Extract the (x, y) coordinate from the center of the cell holding the provided text.  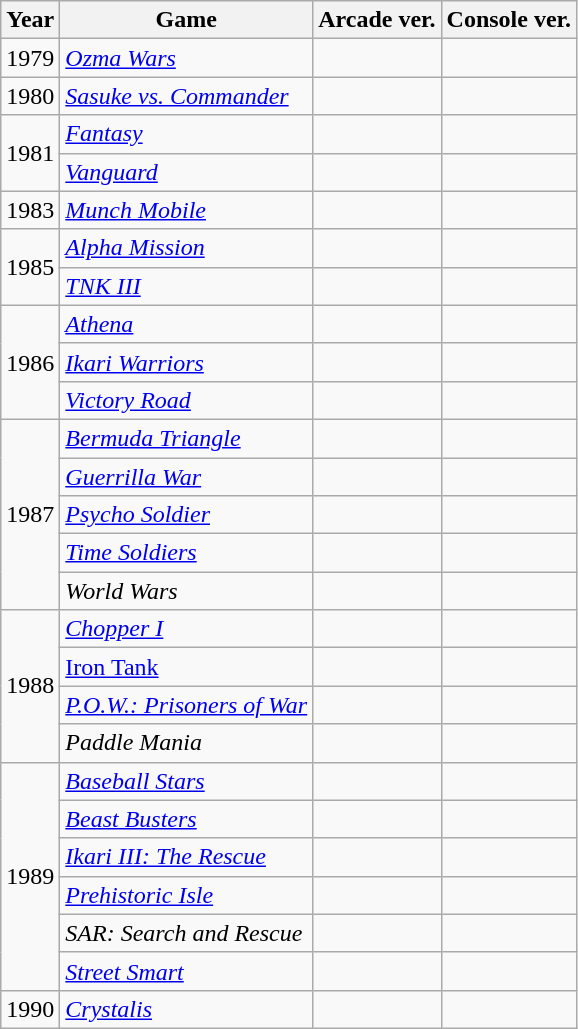
Time Soldiers (186, 553)
Victory Road (186, 400)
1990 (30, 1009)
1989 (30, 876)
1983 (30, 210)
Guerrilla War (186, 477)
1987 (30, 514)
SAR: Search and Rescue (186, 933)
1980 (30, 96)
Prehistoric Isle (186, 895)
Paddle Mania (186, 743)
Year (30, 20)
Game (186, 20)
1981 (30, 153)
TNK III (186, 286)
Street Smart (186, 971)
Ikari III: The Rescue (186, 857)
Iron Tank (186, 667)
1985 (30, 267)
Baseball Stars (186, 781)
World Wars (186, 591)
Munch Mobile (186, 210)
Athena (186, 324)
Chopper I (186, 629)
Psycho Soldier (186, 515)
Ikari Warriors (186, 362)
Fantasy (186, 134)
Alpha Mission (186, 248)
Ozma Wars (186, 58)
P.O.W.: Prisoners of War (186, 705)
1986 (30, 362)
Bermuda Triangle (186, 438)
Console ver. (509, 20)
Arcade ver. (377, 20)
Vanguard (186, 172)
Beast Busters (186, 819)
1979 (30, 58)
Sasuke vs. Commander (186, 96)
1988 (30, 686)
Crystalis (186, 1009)
